Pinpoint the cell where the given text exists, returning its (x, y) midpoint coordinate. 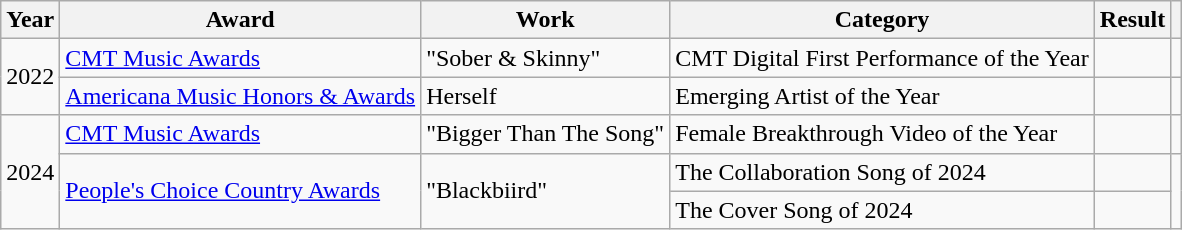
Herself (546, 96)
Award (240, 20)
"Bigger Than The Song" (546, 134)
The Cover Song of 2024 (882, 210)
"Sober & Skinny" (546, 58)
Year (30, 20)
"Blackbiird" (546, 191)
Result (1132, 20)
Category (882, 20)
Female Breakthrough Video of the Year (882, 134)
Work (546, 20)
Americana Music Honors & Awards (240, 96)
2022 (30, 77)
CMT Digital First Performance of the Year (882, 58)
The Collaboration Song of 2024 (882, 172)
People's Choice Country Awards (240, 191)
Emerging Artist of the Year (882, 96)
2024 (30, 172)
